Determine the (x, y) coordinate at the center of the cell enclosing the given text.  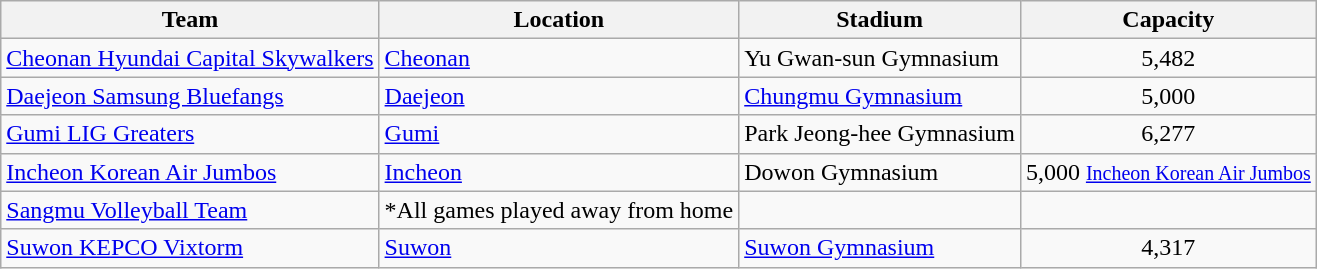
Suwon Gymnasium (880, 248)
Suwon (559, 248)
Incheon Korean Air Jumbos (190, 172)
Yu Gwan-sun Gymnasium (880, 58)
4,317 (1168, 248)
Suwon KEPCO Vixtorm (190, 248)
Dowon Gymnasium (880, 172)
6,277 (1168, 134)
Team (190, 20)
*All games played away from home (559, 210)
5,000 (1168, 96)
Incheon (559, 172)
Gumi (559, 134)
Daejeon (559, 96)
Daejeon Samsung Bluefangs (190, 96)
Cheonan (559, 58)
Sangmu Volleyball Team (190, 210)
5,482 (1168, 58)
Capacity (1168, 20)
Chungmu Gymnasium (880, 96)
Park Jeong-hee Gymnasium (880, 134)
Gumi LIG Greaters (190, 134)
Location (559, 20)
Stadium (880, 20)
5,000 Incheon Korean Air Jumbos (1168, 172)
Cheonan Hyundai Capital Skywalkers (190, 58)
